Locate the cell with the specified text and output its (x, y) center coordinate. 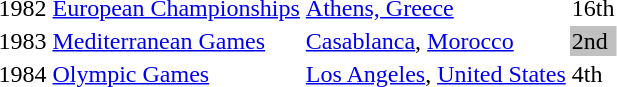
2nd (593, 41)
Casablanca, Morocco (436, 41)
Mediterranean Games (176, 41)
